Return the [X, Y] coordinate for the center point of the cell that contains the specified text.  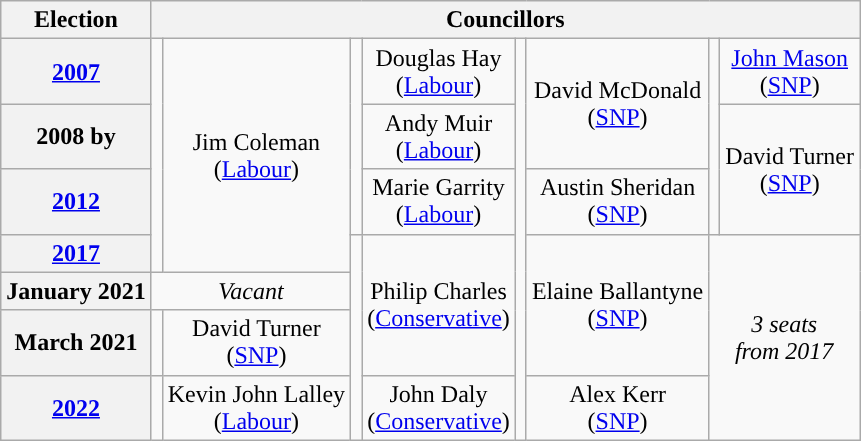
January 2021 [76, 291]
Election [76, 20]
3 seatsfrom 2017 [784, 337]
David McDonald(SNP) [617, 104]
Kevin John Lalley(Labour) [256, 408]
2012 [76, 202]
Alex Kerr(SNP) [617, 408]
Andy Muir(Labour) [439, 136]
Jim Coleman(Labour) [256, 156]
Vacant [250, 291]
John Daly(Conservative) [439, 408]
Councillors [505, 20]
2008 by [76, 136]
2007 [76, 72]
Philip Charles(Conservative) [439, 304]
2022 [76, 408]
John Mason(SNP) [790, 72]
Marie Garrity(Labour) [439, 202]
Douglas Hay(Labour) [439, 72]
2017 [76, 253]
Austin Sheridan(SNP) [617, 202]
March 2021 [76, 342]
Elaine Ballantyne(SNP) [617, 304]
